Find where the given text appears and provide that cell's center as [x, y] coordinate. 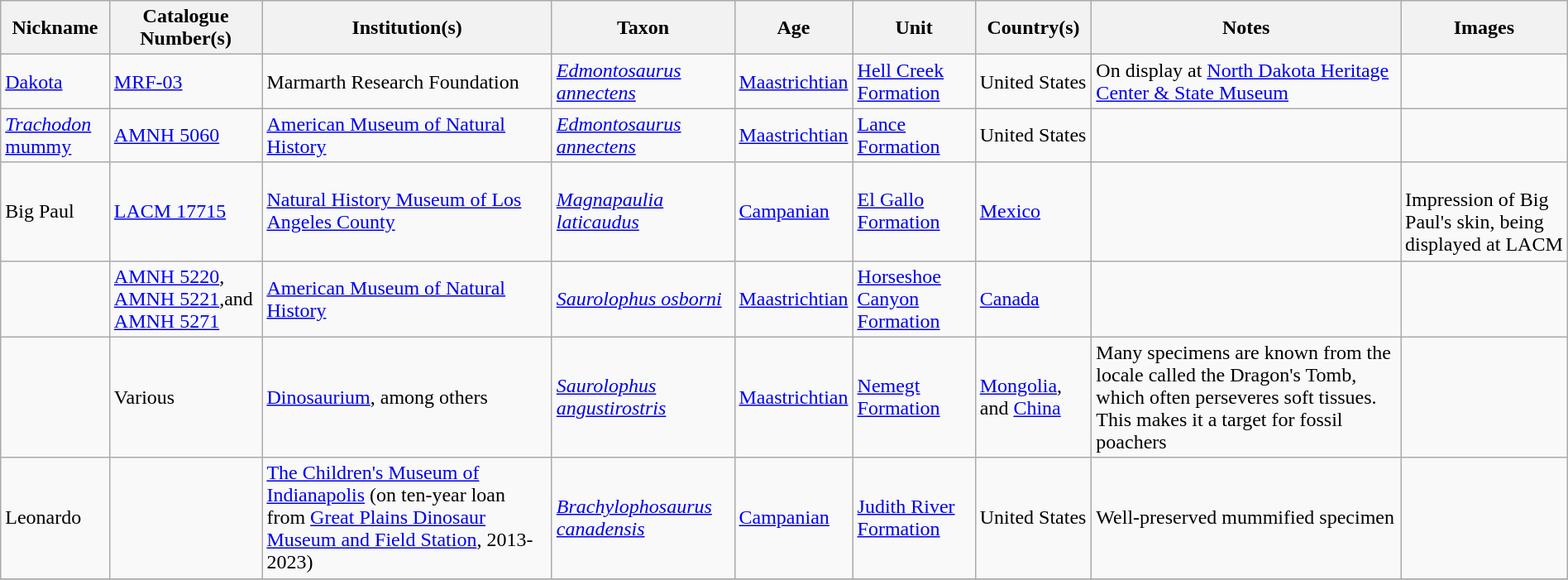
Canada [1034, 299]
On display at North Dakota Heritage Center & State Museum [1246, 81]
MRF-03 [185, 81]
Saurolophus osborni [643, 299]
Natural History Museum of Los Angeles County [407, 212]
Marmarth Research Foundation [407, 81]
Taxon [643, 28]
Nemegt Formation [914, 397]
El Gallo Formation [914, 212]
Catalogue Number(s) [185, 28]
AMNH 5220, AMNH 5221,and AMNH 5271 [185, 299]
Mexico [1034, 212]
Unit [914, 28]
Dinosaurium, among others [407, 397]
Images [1484, 28]
Trachodon mummy [55, 136]
Impression of Big Paul's skin, being displayed at LACM [1484, 212]
Saurolophus angustirostris [643, 397]
Horseshoe Canyon Formation [914, 299]
Dakota [55, 81]
Judith River Formation [914, 518]
Brachylophosaurus canadensis [643, 518]
Age [794, 28]
Lance Formation [914, 136]
Well-preserved mummified specimen [1246, 518]
Mongolia, and China [1034, 397]
Big Paul [55, 212]
Magnapaulia laticaudus [643, 212]
LACM 17715 [185, 212]
Institution(s) [407, 28]
Country(s) [1034, 28]
Many specimens are known from the locale called the Dragon's Tomb, which often perseveres soft tissues. This makes it a target for fossil poachers [1246, 397]
AMNH 5060 [185, 136]
Notes [1246, 28]
The Children's Museum of Indianapolis (on ten-year loan from Great Plains Dinosaur Museum and Field Station, 2013-2023) [407, 518]
Hell Creek Formation [914, 81]
Leonardo [55, 518]
Various [185, 397]
Nickname [55, 28]
